For the text-containing cell, return its midpoint in [x, y] coordinate format. 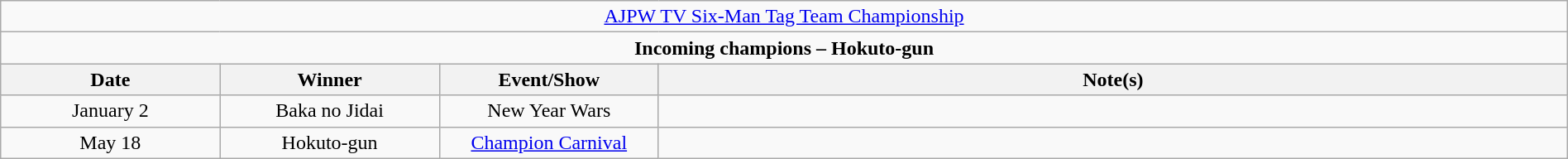
Baka no Jidai [329, 111]
AJPW TV Six-Man Tag Team Championship [784, 17]
New Year Wars [549, 111]
Hokuto-gun [329, 142]
Champion Carnival [549, 142]
January 2 [111, 111]
Winner [329, 79]
Date [111, 79]
Note(s) [1113, 79]
Incoming champions – Hokuto-gun [784, 48]
Event/Show [549, 79]
May 18 [111, 142]
